Search for the cell housing the specified text and yield its [X, Y] center coordinate. 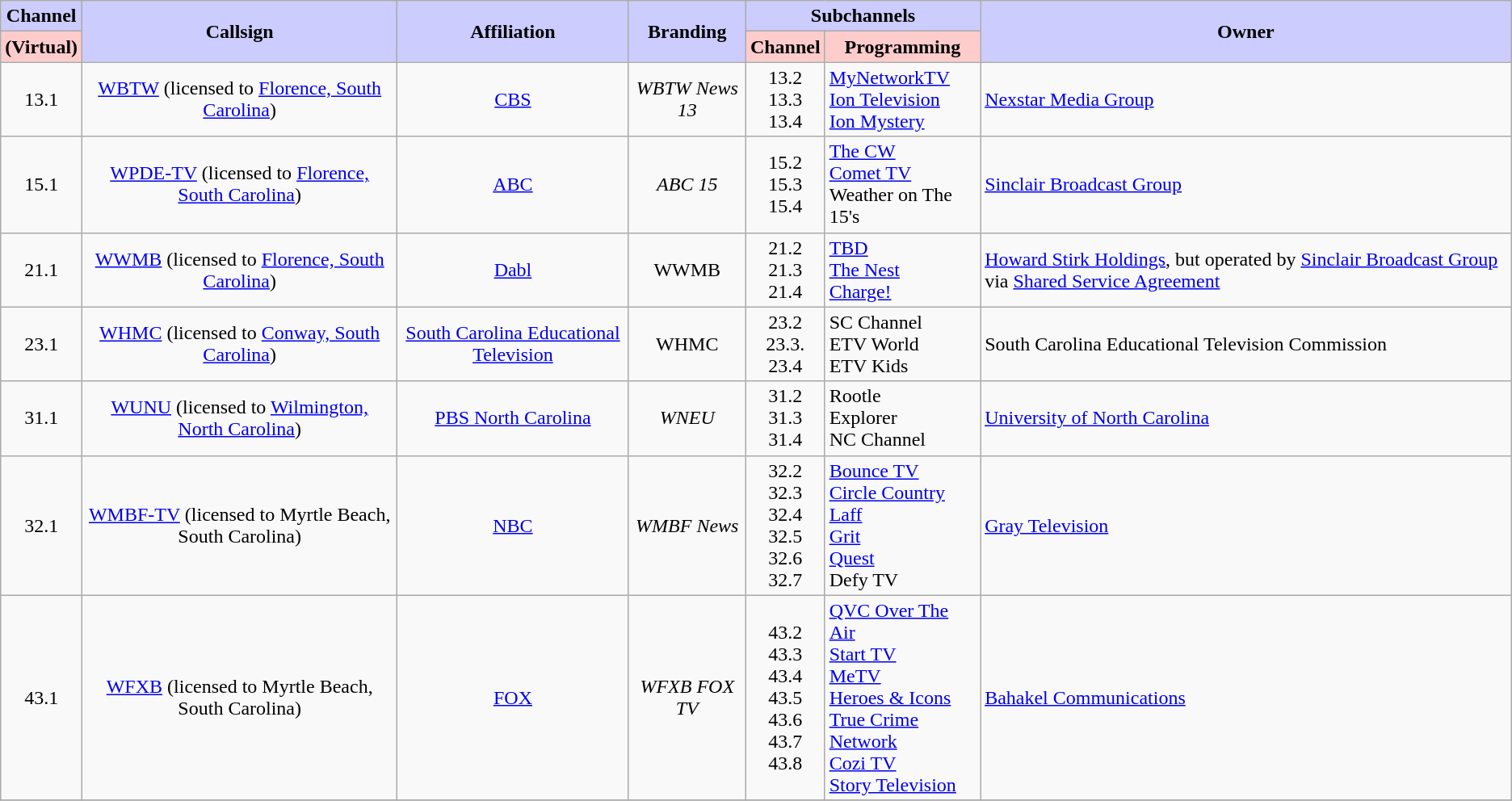
WBTW News 13 [687, 99]
CBS [513, 99]
NBC [513, 525]
31.1 [42, 418]
WBTW (licensed to Florence, South Carolina) [240, 99]
WFXB (licensed to Myrtle Beach, South Carolina) [240, 698]
PBS North Carolina [513, 418]
MyNetworkTV Ion TelevisionIon Mystery [902, 99]
Gray Television [1246, 525]
Howard Stirk Holdings, but operated by Sinclair Broadcast Group via Shared Service Agreement [1246, 270]
Nexstar Media Group [1246, 99]
21.1 [42, 270]
43.243.3 43.443.5 43.6 43.7 43.8 [785, 698]
15.215.315.4 [785, 184]
WUNU (licensed to Wilmington, North Carolina) [240, 418]
32.1 [42, 525]
Bahakel Communications [1246, 698]
FOX [513, 698]
15.1 [42, 184]
South Carolina Educational Television Commission [1246, 344]
Subchannels [863, 16]
23.1 [42, 344]
WMBF News [687, 525]
Dabl [513, 270]
Branding [687, 31]
WHMC [687, 344]
WPDE-TV (licensed to Florence, South Carolina) [240, 184]
23.2 23.3.23.4 [785, 344]
SC Channel ETV World ETV Kids [902, 344]
(Virtual) [42, 47]
Sinclair Broadcast Group [1246, 184]
32.232.3 32.432.5 32.6 32.7 [785, 525]
TBD The NestCharge! [902, 270]
13.1 [42, 99]
WNEU [687, 418]
WWMB (licensed to Florence, South Carolina) [240, 270]
Programming [902, 47]
ABC 15 [687, 184]
RootleExplorer NC Channel [902, 418]
South Carolina Educational Television [513, 344]
43.1 [42, 698]
Bounce TVCircle Country Laff Grit Quest Defy TV [902, 525]
QVC Over The AirStart TVMeTV Heroes & Icons True Crime Network Cozi TV Story Television [902, 698]
21.221.321.4 [785, 270]
Callsign [240, 31]
Affiliation [513, 31]
31.231.3 31.4 [785, 418]
ABC [513, 184]
University of North Carolina [1246, 418]
WWMB [687, 270]
13.213.313.4 [785, 99]
WMBF-TV (licensed to Myrtle Beach, South Carolina) [240, 525]
The CWComet TVWeather on The 15's [902, 184]
WFXB FOX TV [687, 698]
WHMC (licensed to Conway, South Carolina) [240, 344]
Owner [1246, 31]
